From the cell containing the given text, extract its center point as (x, y) coordinate. 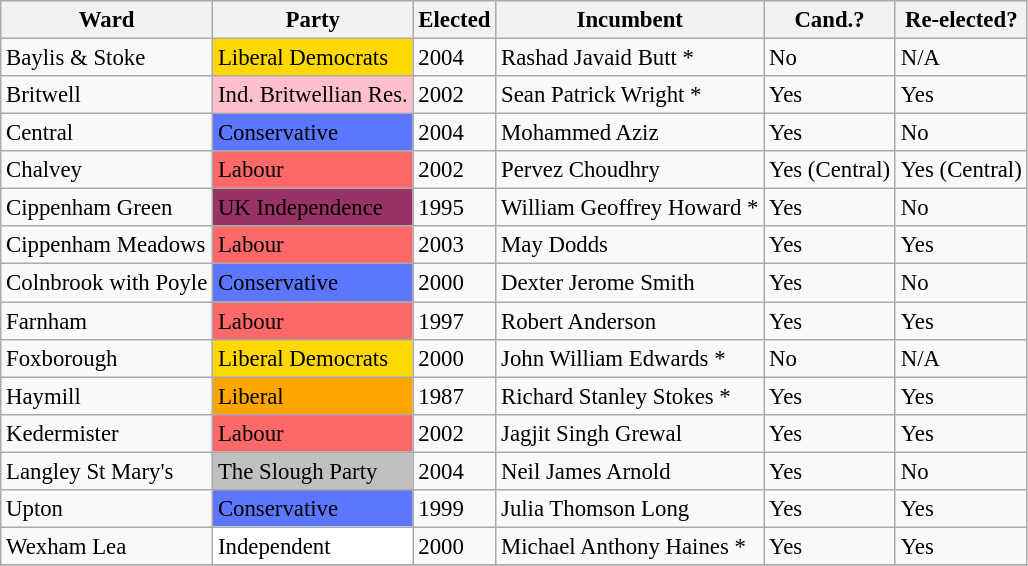
Colnbrook with Poyle (107, 283)
Neil James Arnold (630, 471)
2003 (454, 245)
Haymill (107, 396)
Julia Thomson Long (630, 509)
UK Independence (313, 208)
Dexter Jerome Smith (630, 283)
Liberal (313, 396)
Richard Stanley Stokes * (630, 396)
Kedermister (107, 433)
Cippenham Green (107, 208)
1999 (454, 509)
Incumbent (630, 20)
1995 (454, 208)
John William Edwards * (630, 358)
Ind. Britwellian Res. (313, 95)
Pervez Choudhry (630, 170)
Robert Anderson (630, 321)
Cand.? (830, 20)
Wexham Lea (107, 546)
Jagjit Singh Grewal (630, 433)
Langley St Mary's (107, 471)
Cippenham Meadows (107, 245)
Farnham (107, 321)
1997 (454, 321)
Central (107, 133)
William Geoffrey Howard * (630, 208)
Independent (313, 546)
Ward (107, 20)
The Slough Party (313, 471)
Rashad Javaid Butt * (630, 58)
Foxborough (107, 358)
Mohammed Aziz (630, 133)
1987 (454, 396)
Michael Anthony Haines * (630, 546)
Re-elected? (961, 20)
Britwell (107, 95)
May Dodds (630, 245)
Sean Patrick Wright * (630, 95)
Elected (454, 20)
Baylis & Stoke (107, 58)
Party (313, 20)
Chalvey (107, 170)
Upton (107, 509)
